Return [x, y] of the center of cell containing provided text 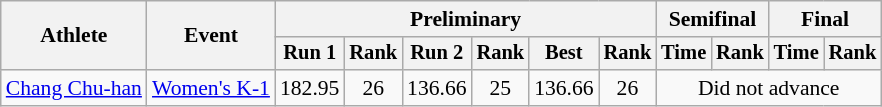
Chang Chu-han [74, 88]
Event [211, 36]
25 [501, 88]
Run 2 [436, 54]
Final [825, 19]
Preliminary [466, 19]
Semifinal [712, 19]
Athlete [74, 36]
182.95 [310, 88]
Run 1 [310, 54]
Did not advance [768, 88]
Women's K-1 [211, 88]
Best [564, 54]
